Search for the cell housing the specified text and yield its (x, y) center coordinate. 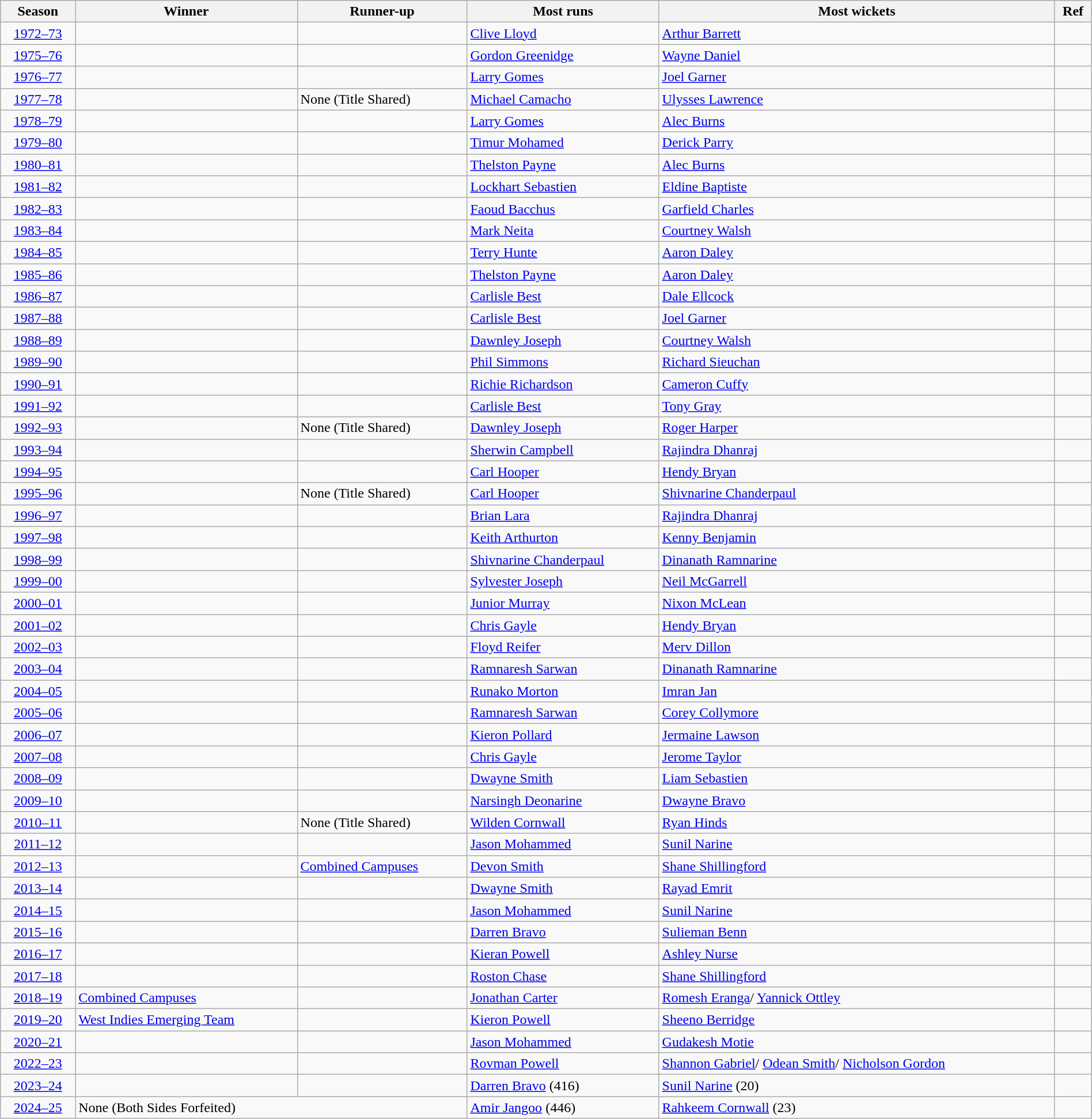
Imran Jan (857, 691)
2004–05 (38, 691)
1975–76 (38, 55)
Kieron Pollard (563, 735)
Terry Hunte (563, 252)
Dwayne Bravo (857, 801)
Ref (1073, 12)
1992–93 (38, 428)
Runner-up (382, 12)
Rahkeem Cornwall (23) (857, 1107)
None (Both Sides Forfeited) (271, 1107)
1989–90 (38, 362)
2011–12 (38, 844)
Sheeno Berridge (857, 1020)
2005–06 (38, 713)
2017–18 (38, 976)
Most runs (563, 12)
Sylvester Joseph (563, 581)
Brian Lara (563, 515)
Darren Bravo (563, 932)
Wilden Cornwall (563, 822)
Lockhart Sebastien (563, 187)
1980–81 (38, 165)
2009–10 (38, 801)
1977–78 (38, 99)
1995–96 (38, 494)
Wayne Daniel (857, 55)
2000–01 (38, 603)
Garfield Charles (857, 208)
Mark Neita (563, 230)
Tony Gray (857, 406)
Darren Bravo (416) (563, 1086)
Narsingh Deonarine (563, 801)
Keith Arthurton (563, 537)
Sunil Narine (20) (857, 1086)
Richie Richardson (563, 384)
1976–77 (38, 77)
Gordon Greenidge (563, 55)
1978–79 (38, 121)
1979–80 (38, 143)
West Indies Emerging Team (187, 1020)
Corey Collymore (857, 713)
Floyd Reifer (563, 647)
Ulysses Lawrence (857, 99)
1990–91 (38, 384)
Eldine Baptiste (857, 187)
Michael Camacho (563, 99)
1991–92 (38, 406)
2023–24 (38, 1086)
Jermaine Lawson (857, 735)
2010–11 (38, 822)
2007–08 (38, 757)
Dale Ellcock (857, 297)
2002–03 (38, 647)
Jonathan Carter (563, 998)
2018–19 (38, 998)
1998–99 (38, 559)
Gudakesh Motie (857, 1042)
Kieron Powell (563, 1020)
Rayad Emrit (857, 888)
Timur Mohamed (563, 143)
Clive Lloyd (563, 33)
1981–82 (38, 187)
1985–86 (38, 275)
Most wickets (857, 12)
1999–00 (38, 581)
Ryan Hinds (857, 822)
Kenny Benjamin (857, 537)
Roston Chase (563, 976)
1993–94 (38, 450)
Sulieman Benn (857, 932)
1997–98 (38, 537)
Nixon McLean (857, 603)
1987–88 (38, 318)
Junior Murray (563, 603)
Winner (187, 12)
2008–09 (38, 779)
Arthur Barrett (857, 33)
Derick Parry (857, 143)
2022–23 (38, 1064)
Kieran Powell (563, 954)
Roger Harper (857, 428)
Richard Sieuchan (857, 362)
2014–15 (38, 910)
Merv Dillon (857, 647)
1986–87 (38, 297)
1996–97 (38, 515)
Liam Sebastien (857, 779)
2006–07 (38, 735)
Amir Jangoo (446) (563, 1107)
Phil Simmons (563, 362)
2019–20 (38, 1020)
Faoud Bacchus (563, 208)
Rovman Powell (563, 1064)
2020–21 (38, 1042)
Neil McGarrell (857, 581)
1984–85 (38, 252)
Romesh Eranga/ Yannick Ottley (857, 998)
2013–14 (38, 888)
2012–13 (38, 866)
Cameron Cuffy (857, 384)
1983–84 (38, 230)
Jerome Taylor (857, 757)
2024–25 (38, 1107)
Season (38, 12)
Runako Morton (563, 691)
Ashley Nurse (857, 954)
1972–73 (38, 33)
1994–95 (38, 472)
Devon Smith (563, 866)
1988–89 (38, 340)
2015–16 (38, 932)
Shannon Gabriel/ Odean Smith/ Nicholson Gordon (857, 1064)
Sherwin Campbell (563, 450)
2001–02 (38, 625)
2016–17 (38, 954)
1982–83 (38, 208)
2003–04 (38, 669)
